Return [x, y] of the center of cell containing provided text 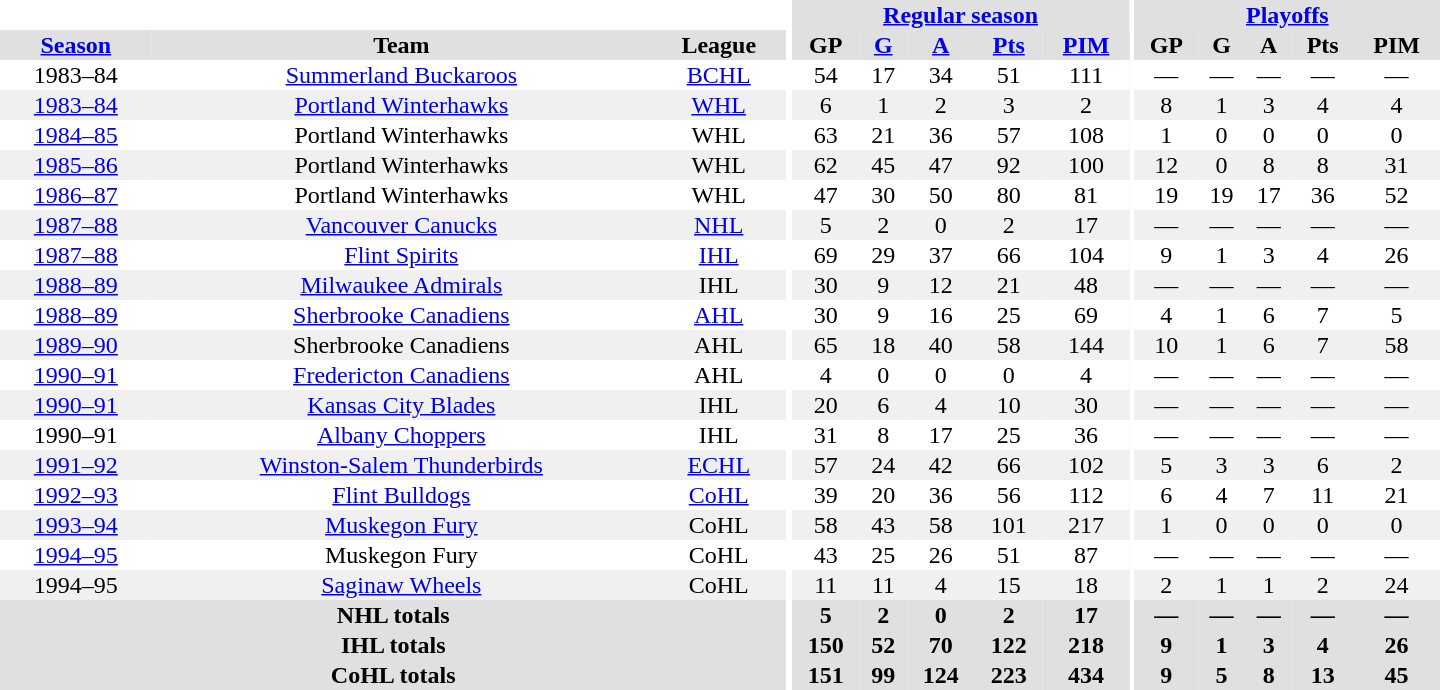
15 [1009, 585]
122 [1009, 645]
112 [1086, 495]
63 [826, 135]
1989–90 [76, 345]
102 [1086, 465]
48 [1086, 285]
Season [76, 45]
65 [826, 345]
ECHL [718, 465]
99 [884, 675]
1991–92 [76, 465]
Saginaw Wheels [402, 585]
100 [1086, 165]
CoHL totals [393, 675]
80 [1009, 195]
104 [1086, 255]
1985–86 [76, 165]
Fredericton Canadiens [402, 375]
87 [1086, 555]
144 [1086, 345]
1993–94 [76, 525]
218 [1086, 645]
62 [826, 165]
108 [1086, 135]
124 [941, 675]
Summerland Buckaroos [402, 75]
1986–87 [76, 195]
1992–93 [76, 495]
81 [1086, 195]
Flint Spirits [402, 255]
13 [1322, 675]
434 [1086, 675]
111 [1086, 75]
Winston-Salem Thunderbirds [402, 465]
70 [941, 645]
101 [1009, 525]
92 [1009, 165]
Playoffs [1288, 15]
Albany Choppers [402, 435]
16 [941, 315]
League [718, 45]
Kansas City Blades [402, 405]
Vancouver Canucks [402, 225]
Milwaukee Admirals [402, 285]
40 [941, 345]
217 [1086, 525]
NHL totals [393, 615]
NHL [718, 225]
39 [826, 495]
50 [941, 195]
37 [941, 255]
151 [826, 675]
34 [941, 75]
150 [826, 645]
Regular season [961, 15]
223 [1009, 675]
IHL totals [393, 645]
Team [402, 45]
42 [941, 465]
Flint Bulldogs [402, 495]
56 [1009, 495]
29 [884, 255]
1984–85 [76, 135]
BCHL [718, 75]
54 [826, 75]
